Find where the given text appears and provide that cell's center as (X, Y) coordinate. 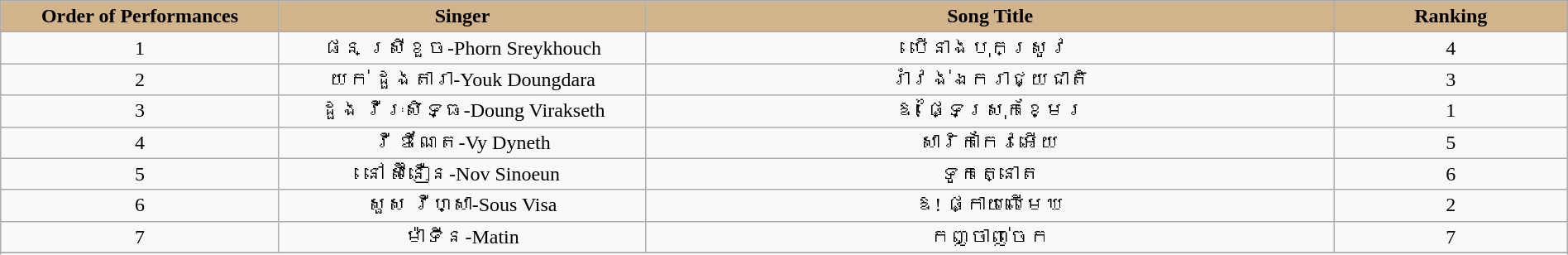
រាំវង់ឯករាជ្យជាតិ (990, 79)
ទូកត្នោត (990, 174)
Ranking (1451, 17)
ផន ស្រីខួច-Phorn Sreykhouch (462, 48)
ម៉ាទីន-Matin (462, 237)
បើនាងបុកស្រូវ (990, 48)
សួស វីហ្សា-Sous Visa (462, 205)
កញ្ចាញ់ចេក (990, 237)
សារិកាកែវអើយ (990, 142)
Order of Performances (140, 17)
នៅ ស៊ីនឿន-Nov Sinoeun (462, 174)
Song Title (990, 17)
យក់ ដួងតារា-Youk Doungdara (462, 79)
ឱ! ផ្ទៃស្រុកខ្មែរ (990, 111)
ឱ! ផ្កាយលើមេឃ (990, 205)
ដួង វីរៈសិទ្ធ-Doung Virakseth (462, 111)
Singer (462, 17)
វី ឌីណែត-Vy Dyneth (462, 142)
